From the cell containing the given text, extract its center point as [X, Y] coordinate. 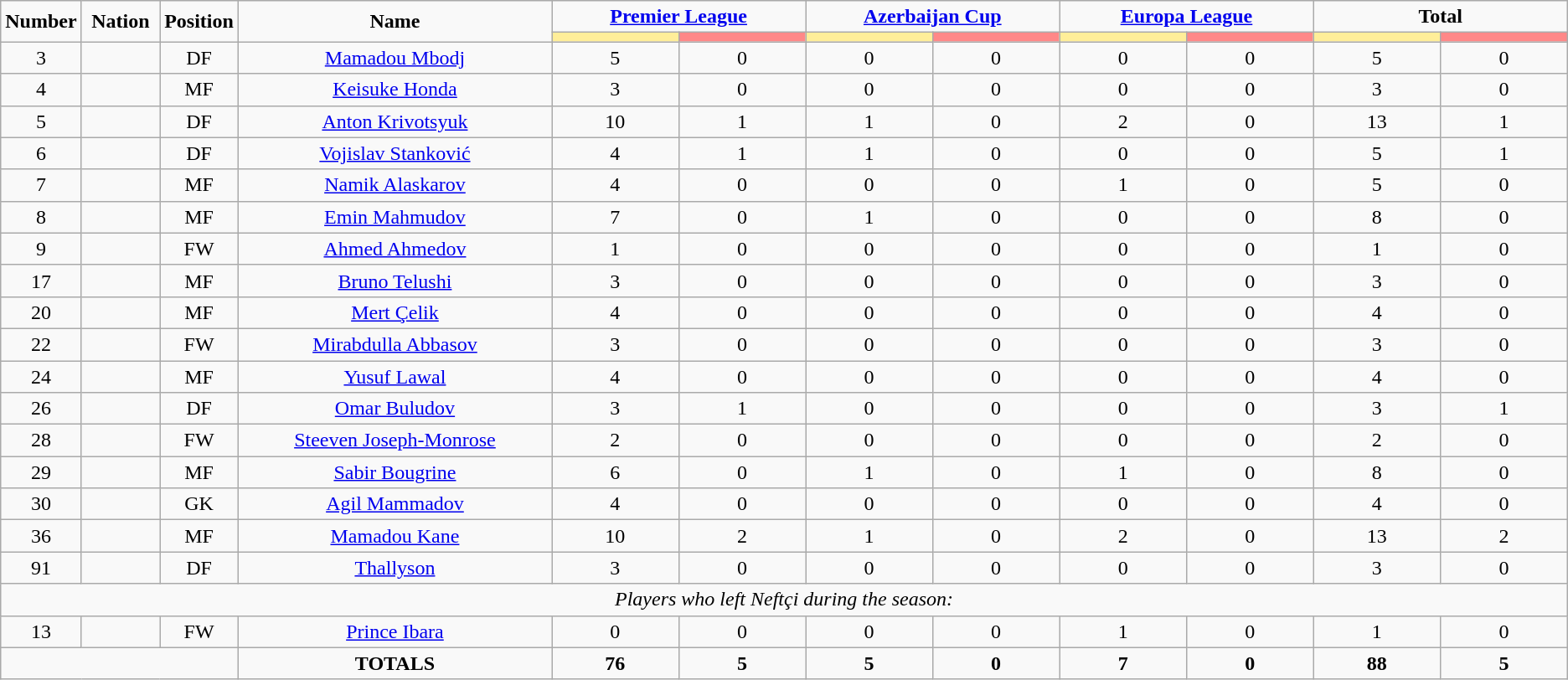
Namik Alaskarov [395, 185]
88 [1377, 663]
Azerbaijan Cup [933, 17]
22 [41, 344]
TOTALS [395, 663]
Players who left Neftçi during the season: [784, 600]
Total [1441, 17]
Sabir Bougrine [395, 472]
Number [41, 22]
9 [41, 249]
Vojislav Stanković [395, 153]
24 [41, 376]
28 [41, 440]
Omar Buludov [395, 409]
Mamadou Mbodj [395, 58]
20 [41, 312]
Ahmed Ahmedov [395, 249]
29 [41, 472]
Mamadou Kane [395, 536]
Emin Mahmudov [395, 217]
Nation [121, 22]
91 [41, 568]
Europa League [1186, 17]
Anton Krivotsyuk [395, 121]
36 [41, 536]
Steeven Joseph-Monrose [395, 440]
Yusuf Lawal [395, 376]
Mert Çelik [395, 312]
Position [199, 22]
17 [41, 281]
Mirabdulla Abbasov [395, 344]
GK [199, 504]
Bruno Telushi [395, 281]
Name [395, 22]
Premier League [678, 17]
30 [41, 504]
76 [615, 663]
Agil Mammadov [395, 504]
Prince Ibara [395, 631]
26 [41, 409]
Keisuke Honda [395, 90]
Thallyson [395, 568]
